From the cell containing the given text, extract its center point as (X, Y) coordinate. 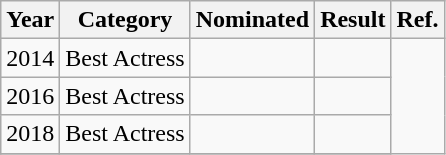
2016 (30, 96)
Nominated (252, 20)
Category (125, 20)
Result (353, 20)
Year (30, 20)
2014 (30, 58)
Ref. (418, 20)
2018 (30, 134)
